Search for the cell housing the specified text and yield its (x, y) center coordinate. 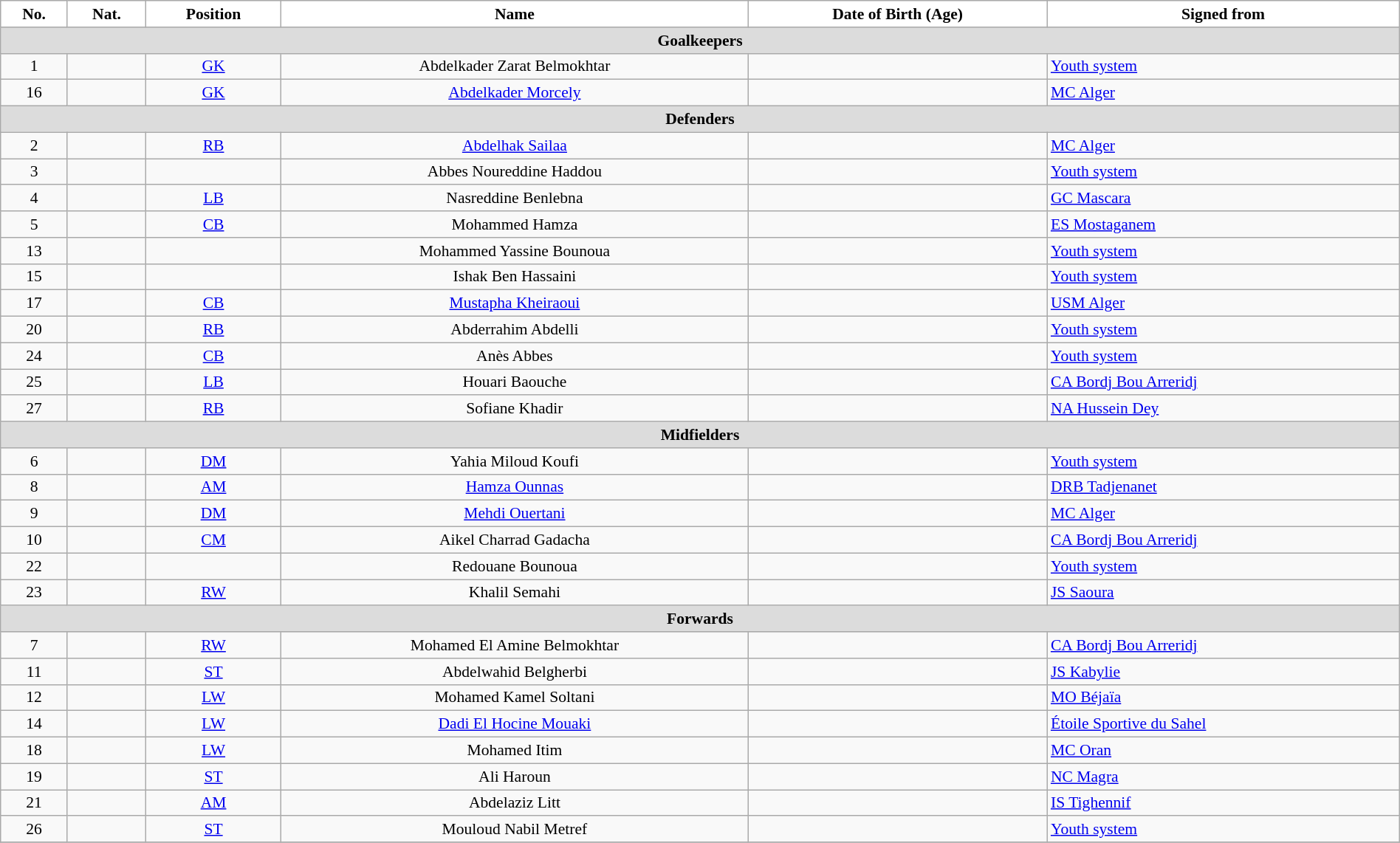
Abdelwahid Belgherbi (514, 672)
Mehdi Ouertani (514, 514)
21 (34, 803)
16 (34, 93)
20 (34, 330)
14 (34, 724)
Khalil Semahi (514, 593)
Mouloud Nabil Metref (514, 830)
Name (514, 14)
MC Oran (1223, 751)
Redouane Bounoua (514, 566)
Abdelhak Sailaa (514, 145)
Forwards (700, 619)
Yahia Miloud Koufi (514, 461)
CM (214, 540)
Mohammed Yassine Bounoua (514, 251)
Mohammed Hamza (514, 224)
Signed from (1223, 14)
JS Saoura (1223, 593)
IS Tighennif (1223, 803)
27 (34, 409)
No. (34, 14)
Nat. (106, 14)
Houari Baouche (514, 382)
Mohamed El Amine Belmokhtar (514, 645)
Sofiane Khadir (514, 409)
Goalkeepers (700, 41)
Mohamed Kamel Soltani (514, 698)
3 (34, 172)
19 (34, 777)
NA Hussein Dey (1223, 409)
4 (34, 199)
9 (34, 514)
10 (34, 540)
DRB Tadjenanet (1223, 487)
Anès Abbes (514, 356)
Étoile Sportive du Sahel (1223, 724)
22 (34, 566)
Ali Haroun (514, 777)
Defenders (700, 120)
Abbes Noureddine Haddou (514, 172)
ES Mostaganem (1223, 224)
6 (34, 461)
8 (34, 487)
Position (214, 14)
GC Mascara (1223, 199)
13 (34, 251)
USM Alger (1223, 303)
17 (34, 303)
18 (34, 751)
Midfielders (700, 435)
2 (34, 145)
1 (34, 66)
Aikel Charrad Gadacha (514, 540)
7 (34, 645)
MO Béjaïa (1223, 698)
11 (34, 672)
5 (34, 224)
Ishak Ben Hassaini (514, 277)
23 (34, 593)
Abderrahim Abdelli (514, 330)
Hamza Ounnas (514, 487)
Nasreddine Benlebna (514, 199)
12 (34, 698)
Mustapha Kheiraoui (514, 303)
Abdelkader Zarat Belmokhtar (514, 66)
Date of Birth (Age) (898, 14)
NC Magra (1223, 777)
25 (34, 382)
Mohamed Itim (514, 751)
Abdelaziz Litt (514, 803)
Dadi El Hocine Mouaki (514, 724)
24 (34, 356)
15 (34, 277)
JS Kabylie (1223, 672)
Abdelkader Morcely (514, 93)
26 (34, 830)
